Search for the cell housing the specified text and yield its [X, Y] center coordinate. 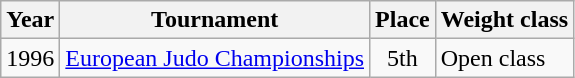
1996 [30, 58]
Year [30, 20]
European Judo Championships [215, 58]
Place [403, 20]
5th [403, 58]
Tournament [215, 20]
Weight class [504, 20]
Open class [504, 58]
